Output the (X, Y) coordinate of the center of the cell containing the given text.  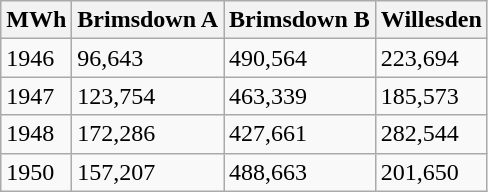
185,573 (431, 96)
MWh (36, 20)
96,643 (148, 58)
172,286 (148, 134)
1946 (36, 58)
282,544 (431, 134)
427,661 (300, 134)
1947 (36, 96)
463,339 (300, 96)
Brimsdown B (300, 20)
Brimsdown A (148, 20)
488,663 (300, 172)
490,564 (300, 58)
201,650 (431, 172)
157,207 (148, 172)
223,694 (431, 58)
1950 (36, 172)
123,754 (148, 96)
Willesden (431, 20)
1948 (36, 134)
